Return (x, y) of the center of cell containing provided text 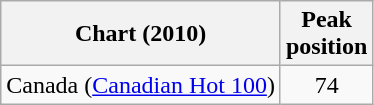
Canada (Canadian Hot 100) (141, 85)
Chart (2010) (141, 34)
74 (326, 85)
Peakposition (326, 34)
